Return the [X, Y] coordinate for the center point of the cell that contains the specified text.  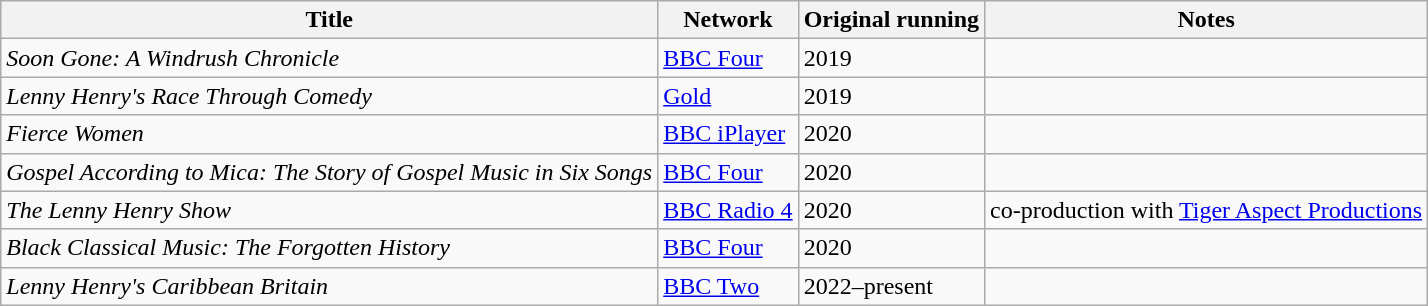
Lenny Henry's Race Through Comedy [330, 96]
co-production with Tiger Aspect Productions [1206, 210]
The Lenny Henry Show [330, 210]
Original running [891, 20]
2022–present [891, 286]
Notes [1206, 20]
BBC Radio 4 [728, 210]
Fierce Women [330, 134]
Soon Gone: A Windrush Chronicle [330, 58]
Gold [728, 96]
Network [728, 20]
BBC Two [728, 286]
Gospel According to Mica: The Story of Gospel Music in Six Songs [330, 172]
BBC iPlayer [728, 134]
Lenny Henry's Caribbean Britain [330, 286]
Title [330, 20]
Black Classical Music: The Forgotten History [330, 248]
